Pinpoint the cell where the given text exists, returning its [X, Y] midpoint coordinate. 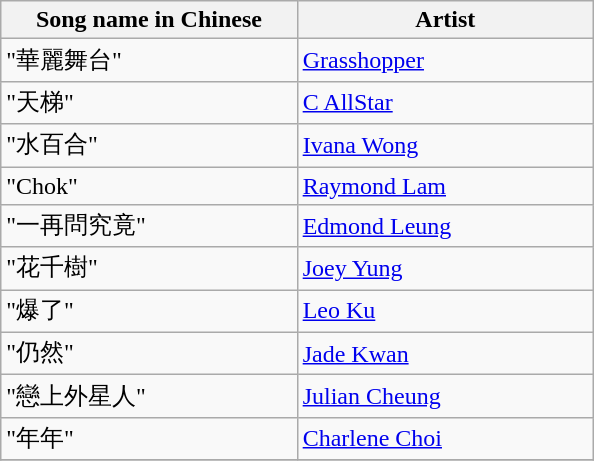
"仍然" [149, 354]
"水百合" [149, 146]
"爆了" [149, 312]
Raymond Lam [445, 185]
"戀上外星人" [149, 396]
Julian Cheung [445, 396]
"華麗舞台" [149, 60]
Jade Kwan [445, 354]
"一再問究竟" [149, 226]
Ivana Wong [445, 146]
"天梯" [149, 102]
Leo Ku [445, 312]
C AllStar [445, 102]
Song name in Chinese [149, 20]
Joey Yung [445, 268]
"年年" [149, 438]
"花千樹" [149, 268]
Edmond Leung [445, 226]
"Chok" [149, 185]
Charlene Choi [445, 438]
Artist [445, 20]
Grasshopper [445, 60]
